Capture the cell that displays the provided text and extract its [x, y] central coordinate. 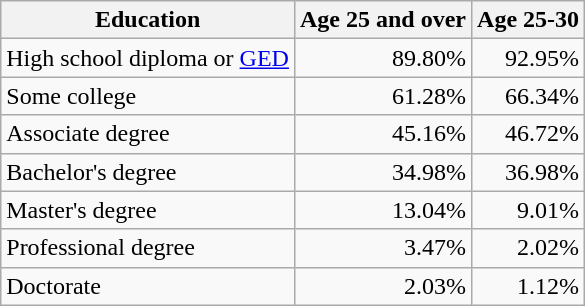
Bachelor's degree [148, 172]
Master's degree [148, 210]
34.98% [382, 172]
66.34% [528, 96]
2.02% [528, 248]
1.12% [528, 286]
45.16% [382, 134]
Education [148, 20]
Associate degree [148, 134]
High school diploma or GED [148, 58]
9.01% [528, 210]
Some college [148, 96]
36.98% [528, 172]
Doctorate [148, 286]
89.80% [382, 58]
13.04% [382, 210]
3.47% [382, 248]
Professional degree [148, 248]
Age 25-30 [528, 20]
46.72% [528, 134]
61.28% [382, 96]
92.95% [528, 58]
Age 25 and over [382, 20]
2.03% [382, 286]
